Capture the cell that displays the provided text and extract its (x, y) central coordinate. 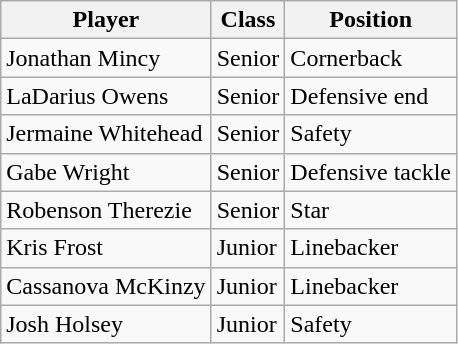
LaDarius Owens (106, 96)
Defensive tackle (371, 172)
Jonathan Mincy (106, 58)
Position (371, 20)
Defensive end (371, 96)
Josh Holsey (106, 324)
Gabe Wright (106, 172)
Jermaine Whitehead (106, 134)
Player (106, 20)
Cassanova McKinzy (106, 286)
Kris Frost (106, 248)
Star (371, 210)
Class (248, 20)
Robenson Therezie (106, 210)
Cornerback (371, 58)
